Return (X, Y) of the center of cell containing provided text 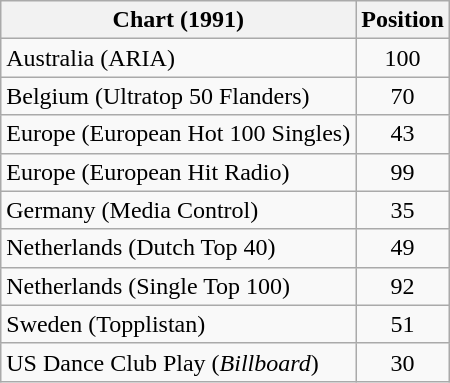
35 (403, 210)
100 (403, 58)
Chart (1991) (178, 20)
Netherlands (Single Top 100) (178, 286)
Germany (Media Control) (178, 210)
Australia (ARIA) (178, 58)
30 (403, 362)
43 (403, 134)
Position (403, 20)
Belgium (Ultratop 50 Flanders) (178, 96)
Netherlands (Dutch Top 40) (178, 248)
Europe (European Hot 100 Singles) (178, 134)
Sweden (Topplistan) (178, 324)
70 (403, 96)
92 (403, 286)
49 (403, 248)
Europe (European Hit Radio) (178, 172)
US Dance Club Play (Billboard) (178, 362)
99 (403, 172)
51 (403, 324)
